Search for the cell housing the specified text and yield its [x, y] center coordinate. 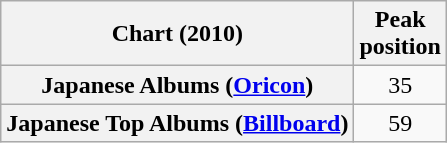
Japanese Top Albums (Billboard) [178, 123]
Peak position [400, 34]
Japanese Albums (Oricon) [178, 85]
Chart (2010) [178, 34]
35 [400, 85]
59 [400, 123]
